Search for the cell housing the specified text and yield its [x, y] center coordinate. 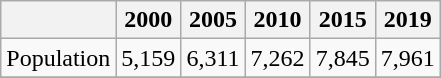
2019 [408, 20]
2000 [148, 20]
6,311 [213, 58]
7,262 [278, 58]
2015 [342, 20]
7,845 [342, 58]
7,961 [408, 58]
2010 [278, 20]
2005 [213, 20]
Population [58, 58]
5,159 [148, 58]
